Search for the cell housing the specified text and yield its (X, Y) center coordinate. 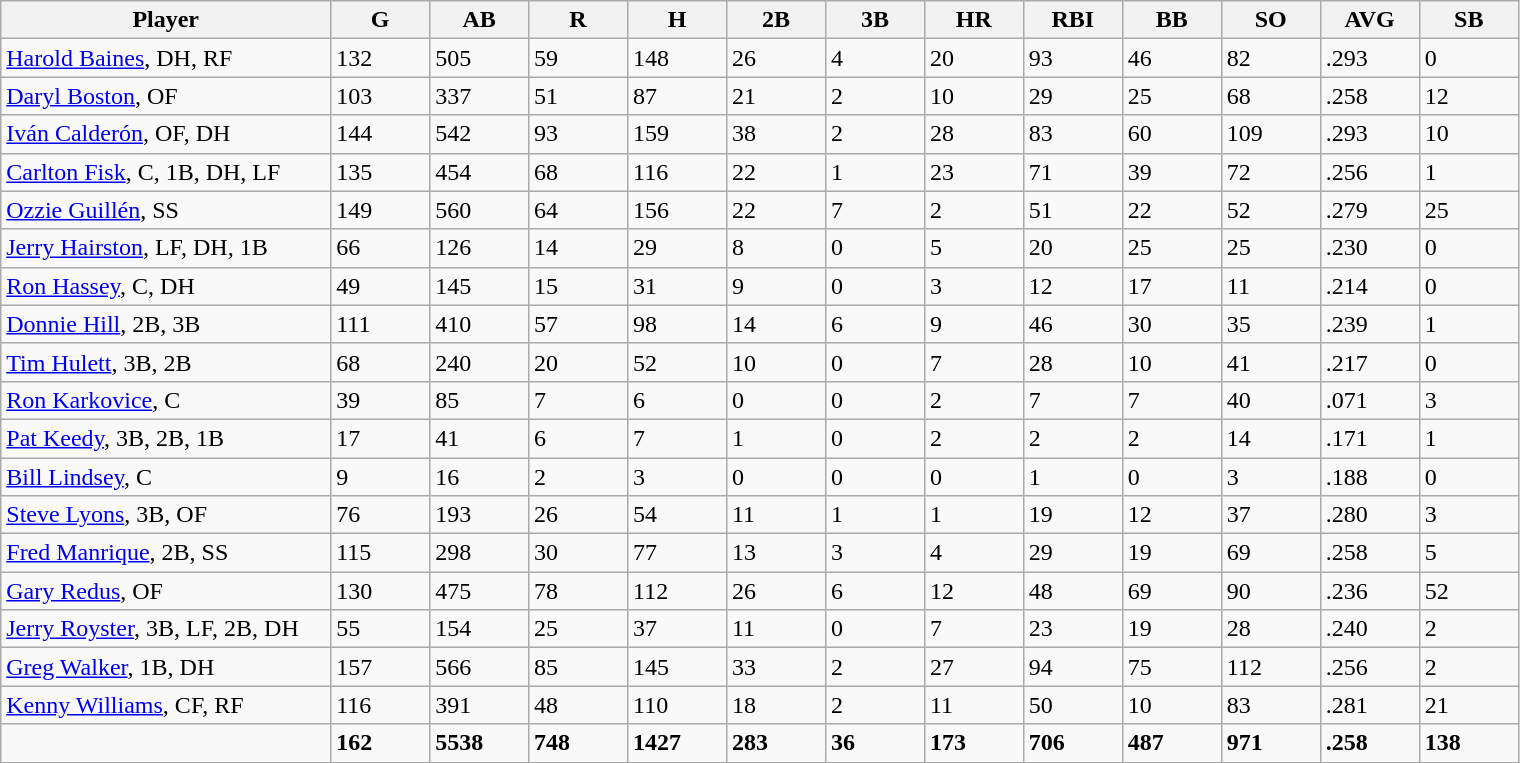
162 (380, 743)
Carlton Fisk, C, 1B, DH, LF (166, 172)
148 (678, 58)
Ron Karkovice, C (166, 400)
94 (1072, 667)
391 (480, 705)
337 (480, 96)
40 (1270, 400)
71 (1072, 172)
36 (874, 743)
90 (1270, 591)
Ozzie Guillén, SS (166, 210)
16 (480, 477)
18 (776, 705)
.279 (1370, 210)
SO (1270, 20)
126 (480, 248)
H (678, 20)
82 (1270, 58)
298 (480, 553)
.230 (1370, 248)
SB (1468, 20)
31 (678, 286)
283 (776, 743)
159 (678, 134)
Player (166, 20)
Pat Keedy, 3B, 2B, 1B (166, 438)
.236 (1370, 591)
454 (480, 172)
.171 (1370, 438)
Jerry Hairston, LF, DH, 1B (166, 248)
RBI (1072, 20)
.071 (1370, 400)
130 (380, 591)
HR (974, 20)
173 (974, 743)
78 (578, 591)
57 (578, 324)
115 (380, 553)
2B (776, 20)
38 (776, 134)
64 (578, 210)
542 (480, 134)
138 (1468, 743)
R (578, 20)
566 (480, 667)
AVG (1370, 20)
BB (1172, 20)
475 (480, 591)
156 (678, 210)
8 (776, 248)
54 (678, 515)
109 (1270, 134)
.214 (1370, 286)
.239 (1370, 324)
132 (380, 58)
87 (678, 96)
33 (776, 667)
AB (480, 20)
103 (380, 96)
240 (480, 362)
.281 (1370, 705)
77 (678, 553)
60 (1172, 134)
Donnie Hill, 2B, 3B (166, 324)
144 (380, 134)
Bill Lindsey, C (166, 477)
72 (1270, 172)
66 (380, 248)
487 (1172, 743)
135 (380, 172)
13 (776, 553)
35 (1270, 324)
149 (380, 210)
27 (974, 667)
Jerry Royster, 3B, LF, 2B, DH (166, 629)
Daryl Boston, OF (166, 96)
G (380, 20)
Steve Lyons, 3B, OF (166, 515)
Gary Redus, OF (166, 591)
111 (380, 324)
560 (480, 210)
49 (380, 286)
59 (578, 58)
98 (678, 324)
Iván Calderón, OF, DH (166, 134)
706 (1072, 743)
.280 (1370, 515)
75 (1172, 667)
Harold Baines, DH, RF (166, 58)
.217 (1370, 362)
76 (380, 515)
3B (874, 20)
Ron Hassey, C, DH (166, 286)
193 (480, 515)
55 (380, 629)
Kenny Williams, CF, RF (166, 705)
.240 (1370, 629)
Greg Walker, 1B, DH (166, 667)
50 (1072, 705)
748 (578, 743)
410 (480, 324)
154 (480, 629)
971 (1270, 743)
110 (678, 705)
505 (480, 58)
5538 (480, 743)
1427 (678, 743)
Tim Hulett, 3B, 2B (166, 362)
157 (380, 667)
15 (578, 286)
.188 (1370, 477)
Fred Manrique, 2B, SS (166, 553)
